Scan for the cell matching the given text and deliver its (x, y) coordinate at center. 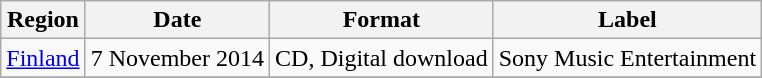
7 November 2014 (177, 58)
Format (382, 20)
Date (177, 20)
Label (627, 20)
Region (43, 20)
Sony Music Entertainment (627, 58)
CD, Digital download (382, 58)
Finland (43, 58)
